Return (X, Y) of the center of cell containing provided text 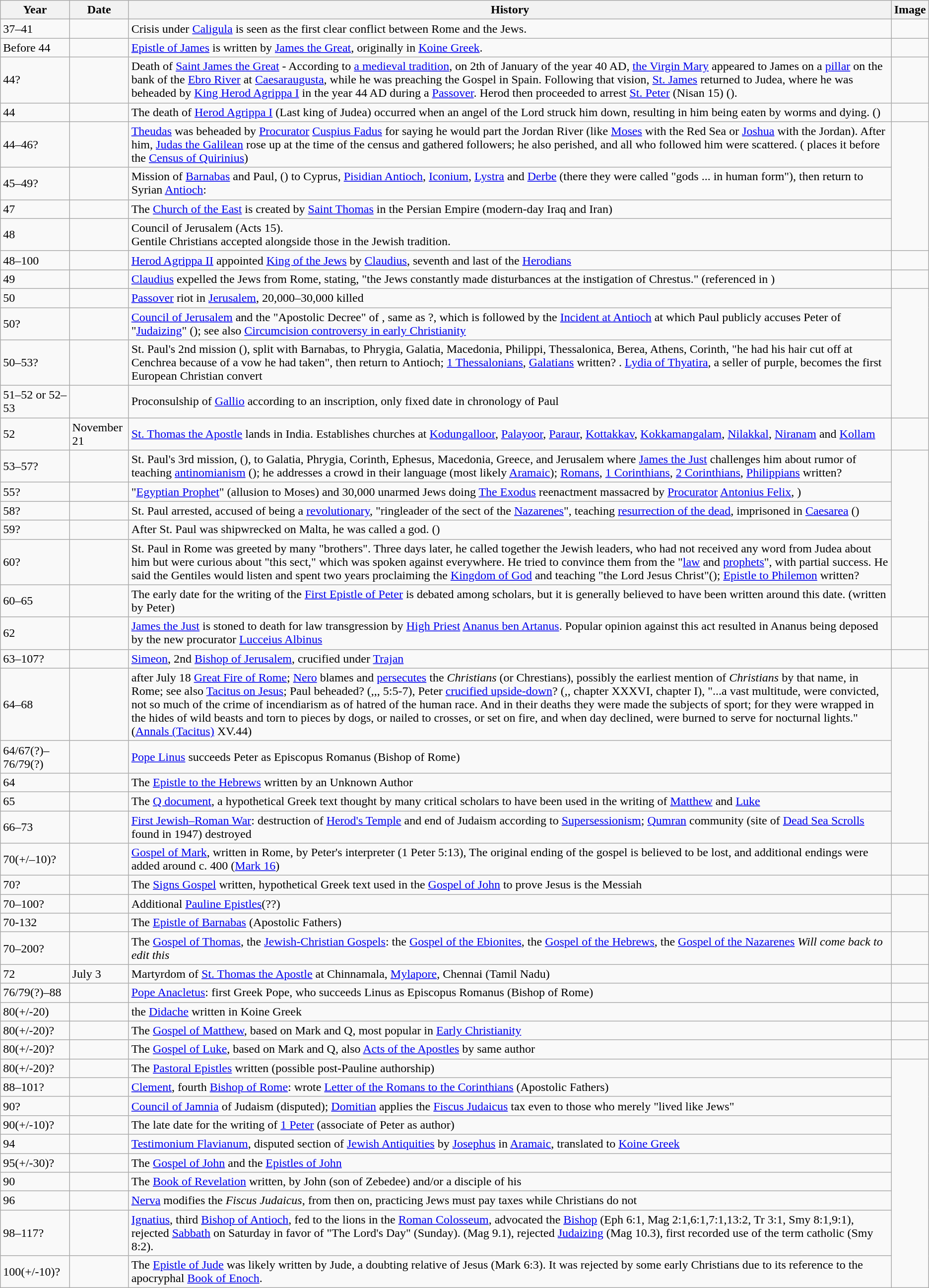
Epistle of James is written by James the Great, originally in Koine Greek. (510, 48)
100(+/-10)? (35, 1272)
70–100? (35, 904)
66–73 (35, 827)
The Book of Revelation written, by John (son of Zebedee) and/or a disciple of his (510, 1182)
45–49? (35, 184)
Clement, fourth Bishop of Rome: wrote Letter of the Romans to the Corinthians (Apostolic Fathers) (510, 1087)
98–117? (35, 1233)
64 (35, 782)
47 (35, 209)
60? (35, 562)
Image (910, 10)
90? (35, 1106)
Council of Jamnia of Judaism (disputed); Domitian applies the Fiscus Judaicus tax even to those who merely "lived like Jews" (510, 1106)
Crisis under Caligula is seen as the first clear conflict between Rome and the Jews. (510, 29)
Nerva modifies the Fiscus Judaicus, from then on, practicing Jews must pay taxes while Christians do not (510, 1201)
Claudius expelled the Jews from Rome, stating, "the Jews constantly made disturbances at the instigation of Chrestus." (referenced in ) (510, 279)
64–68 (35, 704)
July 3 (99, 974)
53–57? (35, 467)
94 (35, 1144)
63–107? (35, 659)
72 (35, 974)
50? (35, 324)
Council of Jerusalem (Acts 15).Gentile Christians accepted alongside those in the Jewish tradition. (510, 234)
60–65 (35, 601)
The Epistle of Barnabas (Apostolic Fathers) (510, 923)
44? (35, 80)
the Didache written in Koine Greek (510, 1012)
59? (35, 530)
The Gospel of Matthew, based on Mark and Q, most popular in Early Christianity (510, 1030)
48–100 (35, 260)
50–53? (35, 363)
96 (35, 1201)
Proconsulship of Gallio according to an inscription, only fixed date in chronology of Paul (510, 402)
The Signs Gospel written, hypothetical Greek text used in the Gospel of John to prove Jesus is the Messiah (510, 885)
65 (35, 801)
Before 44 (35, 48)
November 21 (99, 434)
70(+/–10)? (35, 860)
Martyrdom of St. Thomas the Apostle at Chinnamala, Mylapore, Chennai (Tamil Nadu) (510, 974)
80(+/-20) (35, 1012)
64/67(?)–76/79(?) (35, 756)
The late date for the writing of 1 Peter (associate of Peter as author) (510, 1125)
44–46? (35, 144)
51–52 or 52–53 (35, 402)
The Gospel of Luke, based on Mark and Q, also Acts of the Apostles by same author (510, 1049)
95(+/-30)? (35, 1163)
70-132 (35, 923)
90(+/-10)? (35, 1125)
The Epistle to the Hebrews written by an Unknown Author (510, 782)
58? (35, 511)
After St. Paul was shipwrecked on Malta, he was called a god. () (510, 530)
90 (35, 1182)
Passover riot in Jerusalem, 20,000–30,000 killed (510, 298)
Pope Anacletus: first Greek Pope, who succeeds Linus as Episcopus Romanus (Bishop of Rome) (510, 993)
Additional Pauline Epistles(??) (510, 904)
55? (35, 492)
Date (99, 10)
50 (35, 298)
88–101? (35, 1087)
62 (35, 633)
Pope Linus succeeds Peter as Episcopus Romanus (Bishop of Rome) (510, 756)
St. Thomas the Apostle lands in India. Establishes churches at Kodungalloor, Palayoor, Paraur, Kottakkav, Kokkamangalam, Nilakkal, Niranam and Kollam (510, 434)
"Egyptian Prophet" (allusion to Moses) and 30,000 unarmed Jews doing The Exodus reenactment massacred by Procurator Antonius Felix, ) (510, 492)
The Church of the East is created by Saint Thomas in the Persian Empire (modern-day Iraq and Iran) (510, 209)
Herod Agrippa II appointed King of the Jews by Claudius, seventh and last of the Herodians (510, 260)
Testimonium Flavianum, disputed section of Jewish Antiquities by Josephus in Aramaic, translated to Koine Greek (510, 1144)
76/79(?)–88 (35, 993)
The Pastoral Epistles written (possible post-Pauline authorship) (510, 1068)
Simeon, 2nd Bishop of Jerusalem, crucified under Trajan (510, 659)
70–200? (35, 948)
Year (35, 10)
History (510, 10)
52 (35, 434)
44 (35, 112)
The Q document, a hypothetical Greek text thought by many critical scholars to have been used in the writing of Matthew and Luke (510, 801)
The Gospel of John and the Epistles of John (510, 1163)
70? (35, 885)
48 (35, 234)
49 (35, 279)
37–41 (35, 29)
